Capture the cell that displays the provided text and extract its [X, Y] central coordinate. 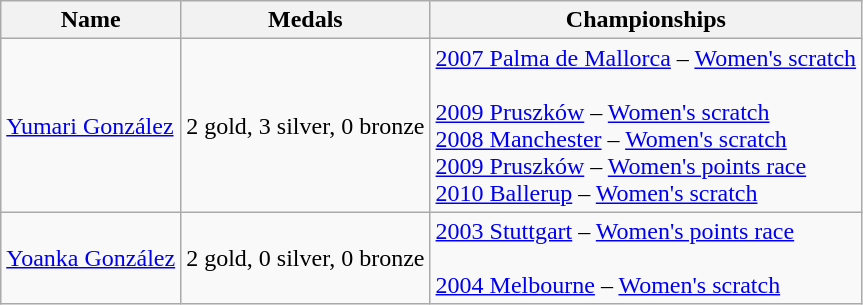
Yumari González [91, 126]
Medals [306, 20]
2003 Stuttgart – Women's points race 2004 Melbourne – Women's scratch [646, 258]
2 gold, 3 silver, 0 bronze [306, 126]
Yoanka González [91, 258]
Name [91, 20]
Championships [646, 20]
2 gold, 0 silver, 0 bronze [306, 258]
